Identify which cell holds the provided text, then report its [x, y] central coordinate. 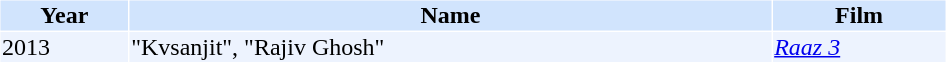
Year [64, 15]
Name [451, 15]
"Kvsanjit", "Rajiv Ghosh" [451, 47]
Raaz 3 [860, 47]
2013 [64, 47]
Film [860, 15]
